Return (X, Y) of the center of cell containing provided text 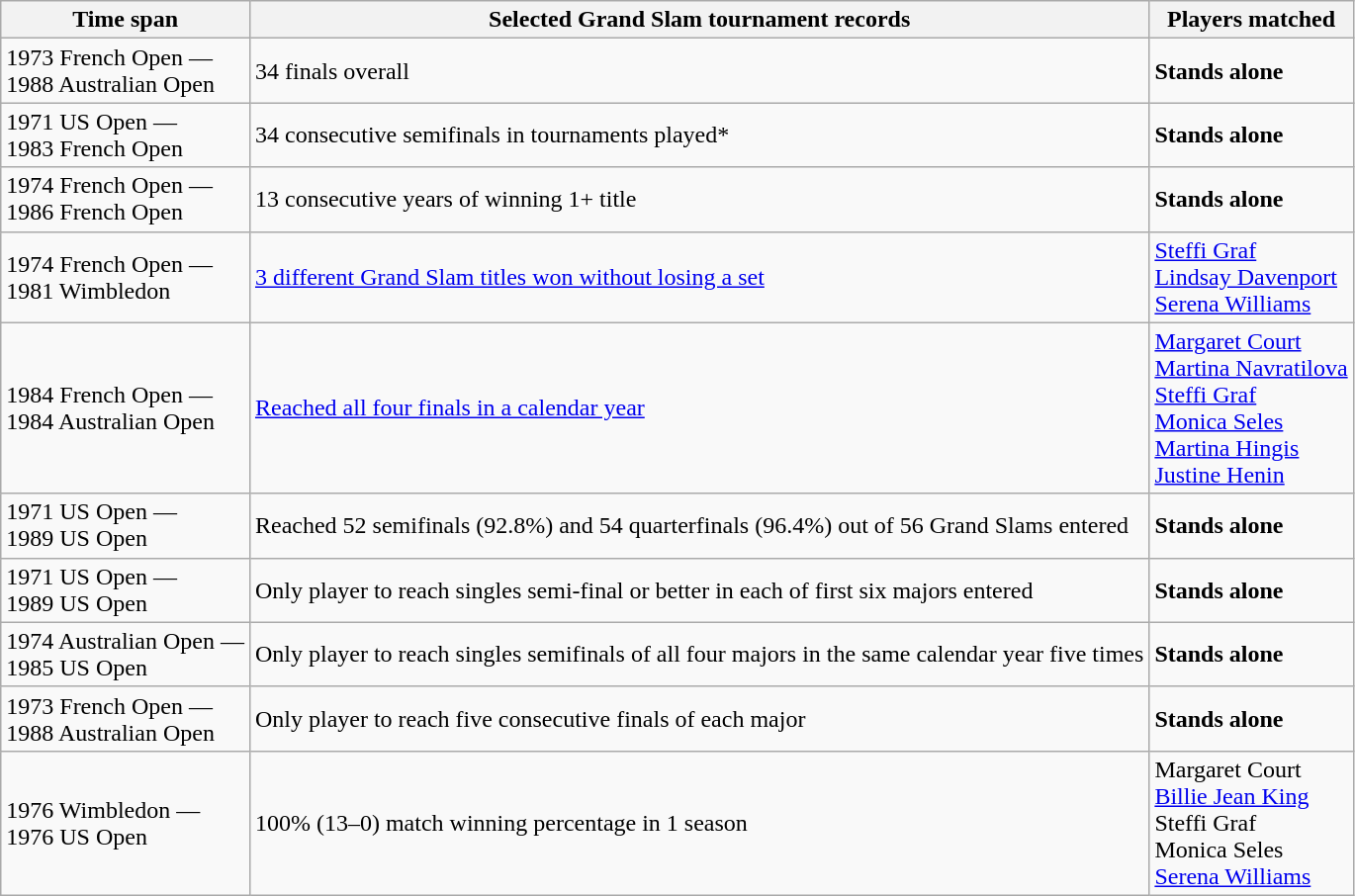
13 consecutive years of winning 1+ title (698, 200)
1984 French Open — 1984 Australian Open (126, 407)
100% (13–0) match winning percentage in 1 season (698, 823)
Selected Grand Slam tournament records (698, 20)
1976 Wimbledon — 1976 US Open (126, 823)
1974 French Open — 1981 Wimbledon (126, 277)
1974 Australian Open — 1985 US Open (126, 655)
Players matched (1251, 20)
34 consecutive semifinals in tournaments played* (698, 134)
Only player to reach singles semifinals of all four majors in the same calendar year five times (698, 655)
Reached all four finals in a calendar year (698, 407)
3 different Grand Slam titles won without losing a set (698, 277)
34 finals overall (698, 71)
Reached 52 semifinals (92.8%) and 54 quarterfinals (96.4%) out of 56 Grand Slams entered (698, 526)
Margaret CourtMartina NavratilovaSteffi GrafMonica SelesMartina HingisJustine Henin (1251, 407)
1974 French Open — 1986 French Open (126, 200)
Margaret CourtBillie Jean KingSteffi GrafMonica SelesSerena Williams (1251, 823)
Only player to reach five consecutive finals of each major (698, 718)
Steffi GrafLindsay DavenportSerena Williams (1251, 277)
Time span (126, 20)
Only player to reach singles semi-final or better in each of first six majors entered (698, 589)
1971 US Open — 1983 French Open (126, 134)
